Identify which cell holds the provided text, then report its [x, y] central coordinate. 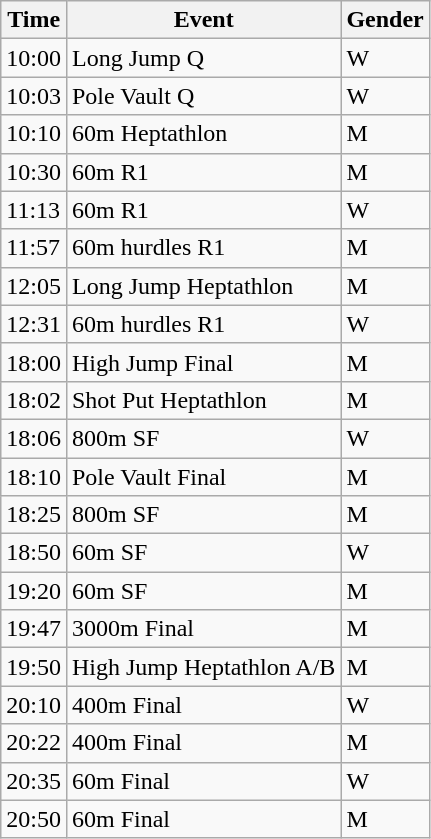
High Jump Final [203, 362]
18:50 [34, 553]
19:47 [34, 629]
High Jump Heptathlon A/B [203, 667]
18:06 [34, 438]
10:30 [34, 172]
10:03 [34, 96]
Pole Vault Q [203, 96]
18:10 [34, 477]
Time [34, 20]
Shot Put Heptathlon [203, 400]
18:00 [34, 362]
20:50 [34, 819]
Gender [385, 20]
20:22 [34, 743]
11:13 [34, 210]
Long Jump Q [203, 58]
Long Jump Heptathlon [203, 286]
20:10 [34, 705]
Event [203, 20]
Pole Vault Final [203, 477]
19:50 [34, 667]
12:05 [34, 286]
12:31 [34, 324]
11:57 [34, 248]
18:25 [34, 515]
18:02 [34, 400]
20:35 [34, 781]
3000m Final [203, 629]
10:00 [34, 58]
60m Heptathlon [203, 134]
19:20 [34, 591]
10:10 [34, 134]
